Extract the [X, Y] coordinate from the center of the cell holding the provided text.  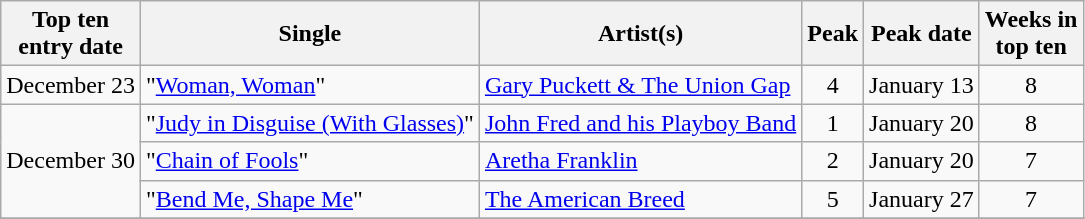
December 30 [71, 161]
1 [833, 123]
Gary Puckett & The Union Gap [640, 85]
"Chain of Fools" [310, 161]
5 [833, 199]
Aretha Franklin [640, 161]
"Judy in Disguise (With Glasses)" [310, 123]
"Woman, Woman" [310, 85]
Weeks intop ten [1031, 34]
Top tenentry date [71, 34]
January 13 [922, 85]
January 27 [922, 199]
Peak [833, 34]
John Fred and his Playboy Band [640, 123]
2 [833, 161]
December 23 [71, 85]
Single [310, 34]
Artist(s) [640, 34]
"Bend Me, Shape Me" [310, 199]
The American Breed [640, 199]
Peak date [922, 34]
4 [833, 85]
